For the text-containing cell, return its midpoint in (X, Y) coordinate format. 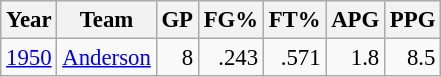
Team (106, 20)
PPG (413, 20)
Year (29, 20)
1.8 (356, 58)
Anderson (106, 58)
GP (177, 20)
8.5 (413, 58)
FT% (294, 20)
FG% (230, 20)
.571 (294, 58)
8 (177, 58)
1950 (29, 58)
.243 (230, 58)
APG (356, 20)
